Detect which cell encompasses the target text, then output its (X, Y) center coordinate. 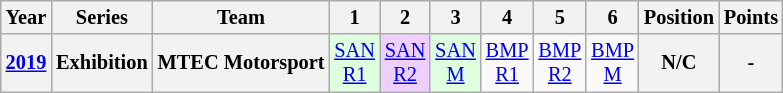
N/C (679, 63)
BMPR2 (560, 63)
Team (242, 17)
5 (560, 17)
2019 (26, 63)
4 (508, 17)
SANM (455, 63)
- (751, 63)
Points (751, 17)
6 (612, 17)
2 (405, 17)
Position (679, 17)
BMPM (612, 63)
1 (354, 17)
SANR2 (405, 63)
Year (26, 17)
MTEC Motorsport (242, 63)
Exhibition (102, 63)
3 (455, 17)
SANR1 (354, 63)
BMPR1 (508, 63)
Series (102, 17)
